Output the [X, Y] coordinate of the center of the cell containing the given text.  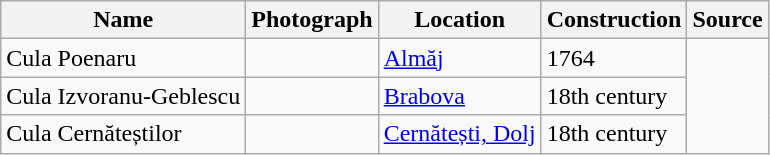
1764 [614, 58]
Cula Poenaru [124, 58]
Photograph [312, 20]
Source [728, 20]
Name [124, 20]
Almăj [460, 58]
Cernătești, Dolj [460, 134]
Location [460, 20]
Cula Cernăteștilor [124, 134]
Cula Izvoranu-Geblescu [124, 96]
Construction [614, 20]
Brabova [460, 96]
